Find where the given text appears and provide that cell's center as (X, Y) coordinate. 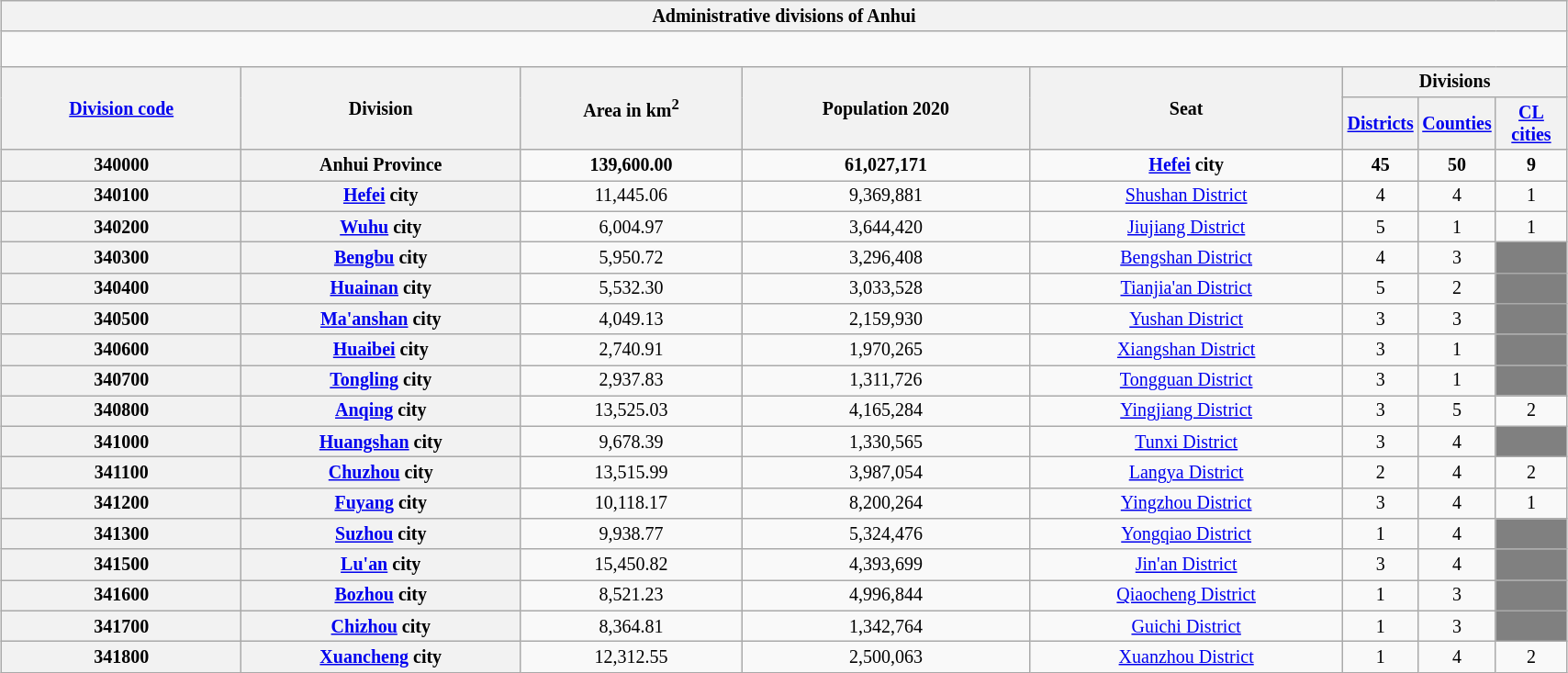
1,330,565 (885, 443)
61,027,171 (885, 165)
Divisions (1455, 83)
Lu'an city (381, 566)
6,004.97 (632, 226)
1,342,764 (885, 626)
Tongling city (381, 380)
Yingjiang District (1186, 411)
139,600.00 (632, 165)
2,740.91 (632, 349)
Administrative divisions of Anhui (784, 17)
Anhui Province (381, 165)
Division code (121, 108)
3,644,420 (885, 226)
341800 (121, 657)
Qiaocheng District (1186, 595)
2,500,063 (885, 657)
Xuancheng city (381, 657)
3,987,054 (885, 472)
9,678.39 (632, 443)
Yushan District (1186, 320)
340100 (121, 196)
340700 (121, 380)
Districts (1381, 123)
341200 (121, 503)
Guichi District (1186, 626)
Jiujiang District (1186, 226)
Seat (1186, 108)
Division (381, 108)
340200 (121, 226)
Ma'anshan city (381, 320)
340800 (121, 411)
Anqing city (381, 411)
4,996,844 (885, 595)
13,525.03 (632, 411)
4,165,284 (885, 411)
Population 2020 (885, 108)
Bengbu city (381, 257)
341600 (121, 595)
CL cities (1531, 123)
Yongqiao District (1186, 534)
341100 (121, 472)
Counties (1456, 123)
Wuhu city (381, 226)
340000 (121, 165)
15,450.82 (632, 566)
Fuyang city (381, 503)
Huangshan city (381, 443)
10,118.17 (632, 503)
8,200,264 (885, 503)
8,364.81 (632, 626)
Huainan city (381, 288)
1,970,265 (885, 349)
1,311,726 (885, 380)
Langya District (1186, 472)
Tianjia'an District (1186, 288)
3,296,408 (885, 257)
3,033,528 (885, 288)
340600 (121, 349)
340300 (121, 257)
50 (1456, 165)
Shushan District (1186, 196)
Tunxi District (1186, 443)
Chizhou city (381, 626)
5,950.72 (632, 257)
Area in km2 (632, 108)
9,369,881 (885, 196)
Suzhou city (381, 534)
8,521.23 (632, 595)
Bozhou city (381, 595)
341000 (121, 443)
Chuzhou city (381, 472)
Xiangshan District (1186, 349)
Bengshan District (1186, 257)
Jin'an District (1186, 566)
2,937.83 (632, 380)
2,159,930 (885, 320)
340400 (121, 288)
Huaibei city (381, 349)
Yingzhou District (1186, 503)
45 (1381, 165)
341300 (121, 534)
5,324,476 (885, 534)
340500 (121, 320)
Tongguan District (1186, 380)
11,445.06 (632, 196)
9,938.77 (632, 534)
Xuanzhou District (1186, 657)
9 (1531, 165)
12,312.55 (632, 657)
341500 (121, 566)
341700 (121, 626)
4,393,699 (885, 566)
5,532.30 (632, 288)
4,049.13 (632, 320)
13,515.99 (632, 472)
